Find where the given text appears and provide that cell's center as (X, Y) coordinate. 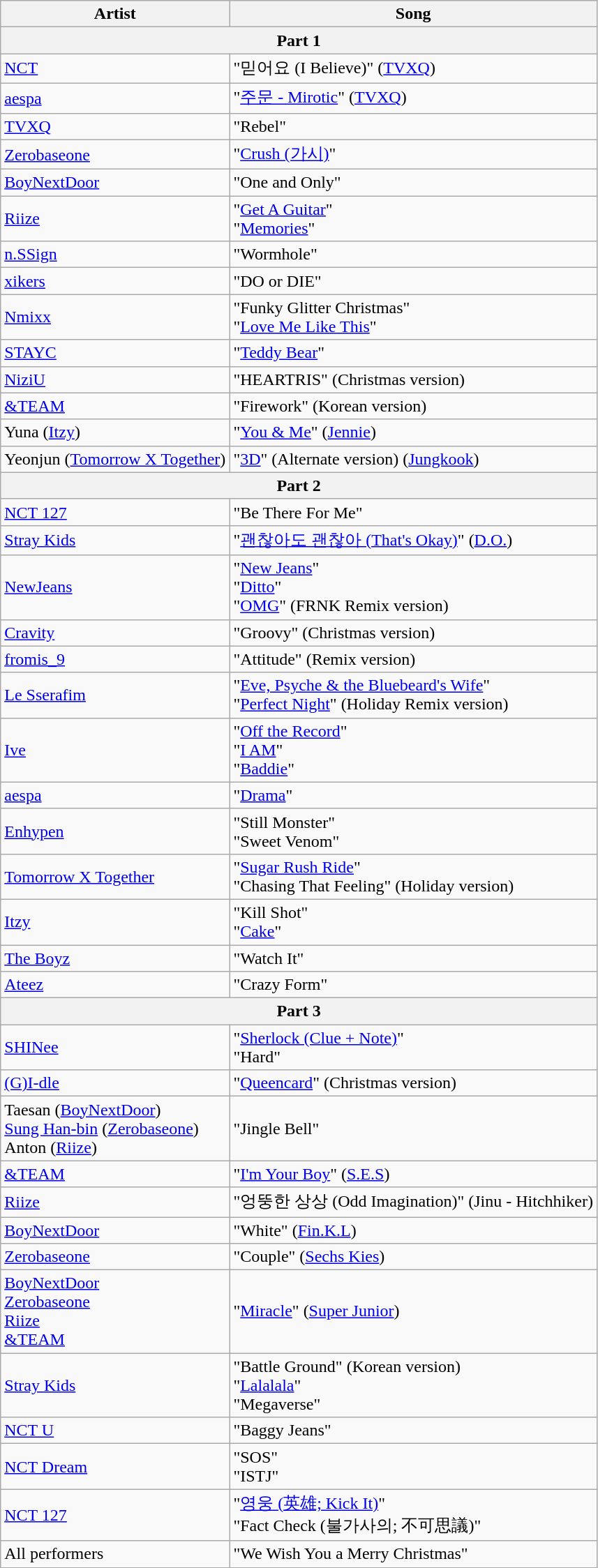
"Wormhole" (413, 255)
"Crazy Form" (413, 985)
"New Jeans""Ditto""OMG" (FRNK Remix version) (413, 587)
fromis_9 (115, 659)
Yeonjun (Tomorrow X Together) (115, 459)
"Off the Record""I AM""Baddie" (413, 750)
NCT U (115, 1431)
"괜찮아도 괜찮아 (That's Okay)" (D.O.) (413, 540)
STAYC (115, 353)
Cravity (115, 633)
"Still Monster""Sweet Venom" (413, 831)
"Battle Ground" (Korean version)"Lalalala""Megaverse" (413, 1385)
SHINee (115, 1048)
"Rebel" (413, 126)
NiziU (115, 379)
Ive (115, 750)
"주문 - Mirotic" (TVXQ) (413, 98)
BoyNextDoorZerobaseoneRiize&TEAM (115, 1311)
xikers (115, 281)
All performers (115, 1554)
"Miracle" (Super Junior) (413, 1311)
TVXQ (115, 126)
Song (413, 14)
"DO or DIE" (413, 281)
"Queencard" (Christmas version) (413, 1083)
"Jingle Bell" (413, 1129)
Artist (115, 14)
NewJeans (115, 587)
Yuna (Itzy) (115, 432)
"Crush (가시)" (413, 155)
Part 3 (299, 1011)
"HEARTRIS" (Christmas version) (413, 379)
"영웅 (英雄; Kick It)""Fact Check (불가사의; 不可思議)" (413, 1515)
"믿어요 (I Believe)" (TVXQ) (413, 68)
Nmixx (115, 317)
n.SSign (115, 255)
Ateez (115, 985)
Part 1 (299, 40)
Itzy (115, 922)
"Sherlock (Clue + Note)""Hard" (413, 1048)
"Kill Shot""Cake" (413, 922)
"3D" (Alternate version) (Jungkook) (413, 459)
"Watch It" (413, 958)
"Teddy Bear" (413, 353)
"White" (Fin.K.L) (413, 1230)
"Couple" (Sechs Kies) (413, 1257)
NCT Dream (115, 1466)
"Get A Guitar""Memories" (413, 219)
Taesan (BoyNextDoor)Sung Han-bin (Zerobaseone)Anton (Riize) (115, 1129)
Tomorrow X Together (115, 876)
"You & Me" (Jennie) (413, 432)
"Sugar Rush Ride""Chasing That Feeling" (Holiday version) (413, 876)
Le Sserafim (115, 695)
"I'm Your Boy" (S.E.S) (413, 1174)
"Groovy" (Christmas version) (413, 633)
NCT (115, 68)
"Be There For Me" (413, 512)
Part 2 (299, 485)
"Drama" (413, 795)
"Attitude" (Remix version) (413, 659)
"엉뚱한 상상 (Odd Imagination)" (Jinu - Hitchhiker) (413, 1203)
"Eve, Psyche & the Bluebeard's Wife""Perfect Night" (Holiday Remix version) (413, 695)
"We Wish You a Merry Christmas" (413, 1554)
"SOS""ISTJ" (413, 1466)
"Funky Glitter Christmas""Love Me Like This" (413, 317)
The Boyz (115, 958)
(G)I-dle (115, 1083)
"One and Only" (413, 183)
Enhypen (115, 831)
"Baggy Jeans" (413, 1431)
"Firework" (Korean version) (413, 406)
